Capture the cell that displays the provided text and extract its [X, Y] central coordinate. 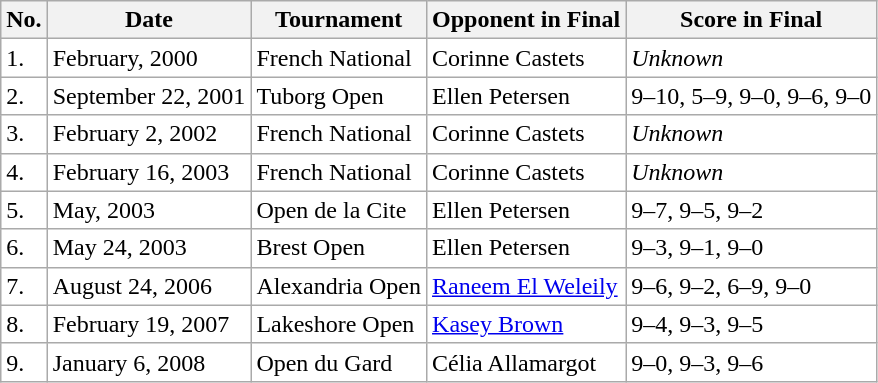
Brest Open [339, 248]
3. [24, 134]
5. [24, 210]
8. [24, 324]
Raneem El Weleily [526, 286]
9–4, 9–3, 9–5 [752, 324]
Open de la Cite [339, 210]
4. [24, 172]
Date [149, 20]
9–6, 9–2, 6–9, 9–0 [752, 286]
1. [24, 58]
Tournament [339, 20]
No. [24, 20]
February 16, 2003 [149, 172]
Score in Final [752, 20]
Opponent in Final [526, 20]
9. [24, 362]
May 24, 2003 [149, 248]
9–0, 9–3, 9–6 [752, 362]
February, 2000 [149, 58]
Open du Gard [339, 362]
May, 2003 [149, 210]
Alexandria Open [339, 286]
January 6, 2008 [149, 362]
February 2, 2002 [149, 134]
February 19, 2007 [149, 324]
9–7, 9–5, 9–2 [752, 210]
6. [24, 248]
9–10, 5–9, 9–0, 9–6, 9–0 [752, 96]
September 22, 2001 [149, 96]
Célia Allamargot [526, 362]
Lakeshore Open [339, 324]
2. [24, 96]
9–3, 9–1, 9–0 [752, 248]
7. [24, 286]
Kasey Brown [526, 324]
Tuborg Open [339, 96]
August 24, 2006 [149, 286]
